Return the [x, y] coordinate for the center point of the cell that contains the specified text.  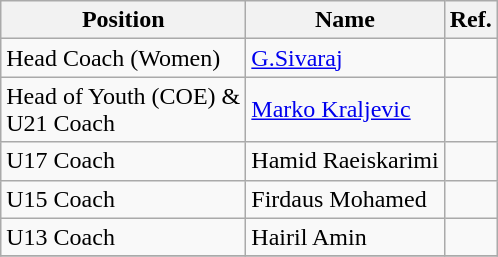
Firdaus Mohamed [345, 199]
Marko Kraljevic [345, 110]
Hamid Raeiskarimi [345, 161]
U15 Coach [124, 199]
Head Coach (Women) [124, 58]
Hairil Amin [345, 237]
Head of Youth (COE) & U21 Coach [124, 110]
Name [345, 20]
U17 Coach [124, 161]
Ref. [470, 20]
U13 Coach [124, 237]
Position [124, 20]
G.Sivaraj [345, 58]
